Provide the [x, y] coordinate of the cell's center where the given text is located.  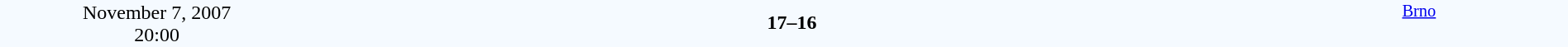
Brno [1419, 23]
November 7, 200720:00 [157, 23]
17–16 [791, 22]
